Scan for the cell matching the given text and deliver its (x, y) coordinate at center. 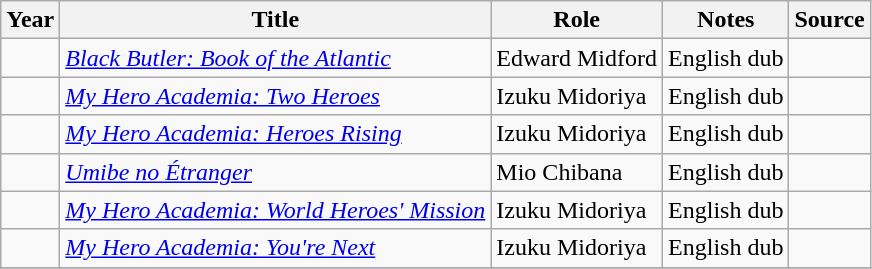
Mio Chibana (577, 172)
My Hero Academia: World Heroes' Mission (276, 210)
Title (276, 20)
Source (830, 20)
Notes (726, 20)
Black Butler: Book of the Atlantic (276, 58)
Umibe no Étranger (276, 172)
Year (30, 20)
My Hero Academia: Heroes Rising (276, 134)
Role (577, 20)
Edward Midford (577, 58)
My Hero Academia: You're Next (276, 248)
My Hero Academia: Two Heroes (276, 96)
